Detect which cell encompasses the target text, then output its (x, y) center coordinate. 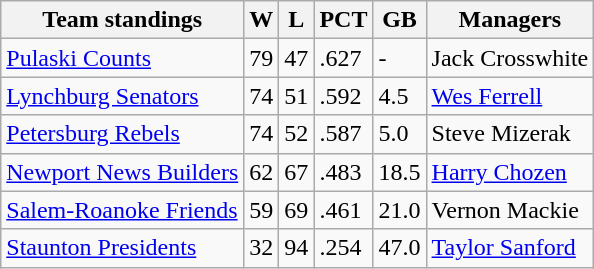
.254 (344, 248)
Steve Mizerak (510, 134)
69 (296, 210)
.587 (344, 134)
.483 (344, 172)
.461 (344, 210)
Harry Chozen (510, 172)
21.0 (400, 210)
18.5 (400, 172)
4.5 (400, 96)
Jack Crosswhite (510, 58)
47 (296, 58)
Pulaski Counts (122, 58)
Vernon Mackie (510, 210)
67 (296, 172)
79 (262, 58)
52 (296, 134)
Petersburg Rebels (122, 134)
L (296, 20)
Newport News Builders (122, 172)
Taylor Sanford (510, 248)
GB (400, 20)
Lynchburg Senators (122, 96)
Team standings (122, 20)
62 (262, 172)
Wes Ferrell (510, 96)
.627 (344, 58)
59 (262, 210)
94 (296, 248)
32 (262, 248)
Managers (510, 20)
47.0 (400, 248)
5.0 (400, 134)
- (400, 58)
PCT (344, 20)
W (262, 20)
51 (296, 96)
Salem-Roanoke Friends (122, 210)
.592 (344, 96)
Staunton Presidents (122, 248)
